Return the (X, Y) coordinate for the center point of the cell that contains the specified text.  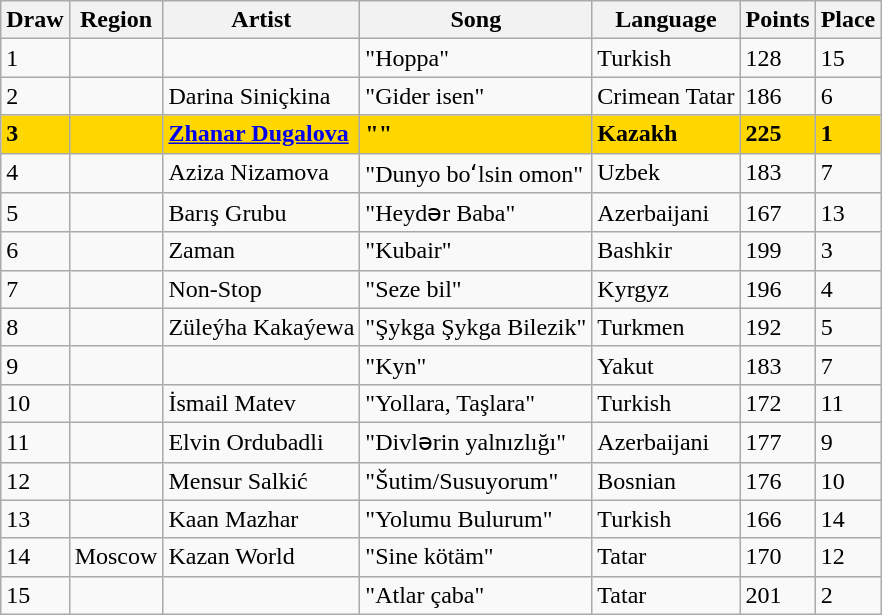
167 (778, 213)
İsmail Matev (262, 403)
"Dunyo boʻlsin omon" (476, 173)
Turkmen (666, 327)
177 (778, 442)
201 (778, 595)
166 (778, 519)
Region (116, 20)
"Atlar çaba" (476, 595)
"Kubair" (476, 251)
Bosnian (666, 481)
Kazakh (666, 134)
186 (778, 96)
Uzbek (666, 173)
"Şykga Şykga Bilezik" (476, 327)
192 (778, 327)
"" (476, 134)
Draw (35, 20)
Place (848, 20)
128 (778, 58)
Zhanar Dugalova (262, 134)
170 (778, 557)
Darina Siniçkina (262, 96)
196 (778, 289)
199 (778, 251)
"Divlərin yalnızlığı" (476, 442)
Kyrgyz (666, 289)
172 (778, 403)
Kazan World (262, 557)
"Yolumu Bulurum" (476, 519)
"Hoppa" (476, 58)
Yakut (666, 365)
"Heydər Baba" (476, 213)
176 (778, 481)
Barış Grubu (262, 213)
Kaan Mazhar (262, 519)
"Yollara, Taşlara" (476, 403)
Elvin Ordubadli (262, 442)
Artist (262, 20)
Points (778, 20)
"Sine kötäm" (476, 557)
"Seze bil" (476, 289)
Züleýha Kakaýewa (262, 327)
"Šutim/Susuyorum" (476, 481)
Language (666, 20)
"Gider isen" (476, 96)
Bashkir (666, 251)
Zaman (262, 251)
Aziza Nizamova (262, 173)
225 (778, 134)
"Kyn" (476, 365)
Non-Stop (262, 289)
Crimean Tatar (666, 96)
Moscow (116, 557)
Song (476, 20)
8 (35, 327)
Mensur Salkić (262, 481)
